From the cell containing the given text, extract its center point as (x, y) coordinate. 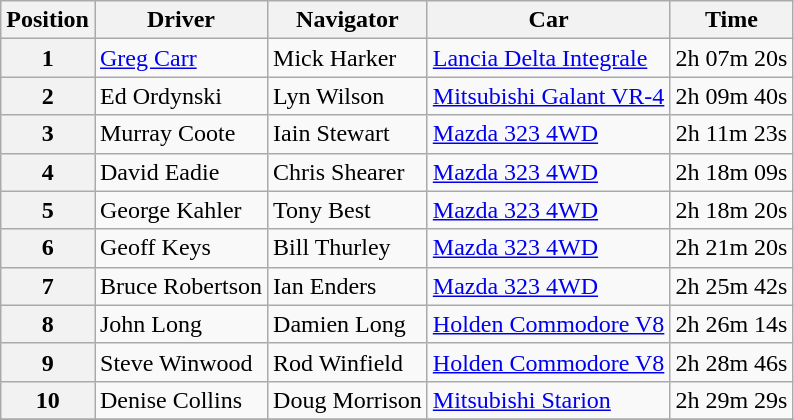
2h 18m 20s (732, 210)
5 (48, 210)
2h 26m 14s (732, 324)
Denise Collins (180, 400)
7 (48, 286)
8 (48, 324)
Position (48, 20)
Lyn Wilson (348, 96)
Ed Ordynski (180, 96)
3 (48, 134)
2h 07m 20s (732, 58)
10 (48, 400)
Mitsubishi Galant VR-4 (548, 96)
2h 29m 29s (732, 400)
Greg Carr (180, 58)
Steve Winwood (180, 362)
2 (48, 96)
Chris Shearer (348, 172)
9 (48, 362)
Rod Winfield (348, 362)
Driver (180, 20)
1 (48, 58)
2h 25m 42s (732, 286)
2h 18m 09s (732, 172)
Mick Harker (348, 58)
Ian Enders (348, 286)
2h 21m 20s (732, 248)
Navigator (348, 20)
Geoff Keys (180, 248)
2h 09m 40s (732, 96)
2h 28m 46s (732, 362)
6 (48, 248)
Bruce Robertson (180, 286)
John Long (180, 324)
Mitsubishi Starion (548, 400)
Tony Best (348, 210)
Murray Coote (180, 134)
Damien Long (348, 324)
4 (48, 172)
2h 11m 23s (732, 134)
Iain Stewart (348, 134)
Lancia Delta Integrale (548, 58)
Time (732, 20)
Bill Thurley (348, 248)
George Kahler (180, 210)
David Eadie (180, 172)
Car (548, 20)
Doug Morrison (348, 400)
